Scan for the cell matching the given text and deliver its (x, y) coordinate at center. 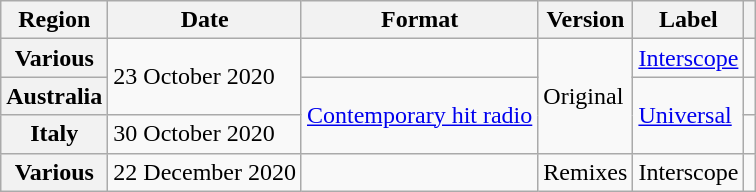
Region (54, 20)
Label (688, 20)
Original (586, 96)
Contemporary hit radio (419, 115)
23 October 2020 (205, 77)
Date (205, 20)
30 October 2020 (205, 134)
Version (586, 20)
22 December 2020 (205, 172)
Universal (688, 115)
Italy (54, 134)
Format (419, 20)
Australia (54, 96)
Remixes (586, 172)
